Search for the cell housing the specified text and yield its (x, y) center coordinate. 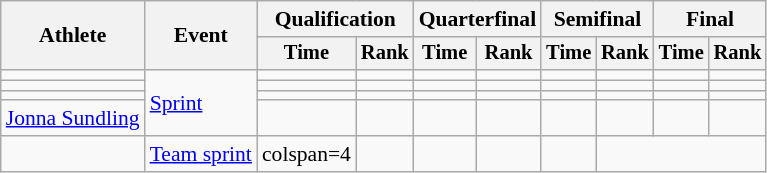
Quarterfinal (478, 19)
Final (710, 19)
Jonna Sundling (73, 119)
colspan=4 (306, 154)
Sprint (201, 103)
Event (201, 36)
Semifinal (597, 19)
Qualification (336, 19)
Team sprint (201, 154)
Athlete (73, 36)
